Return the (x, y) coordinate for the center point of the cell that contains the specified text.  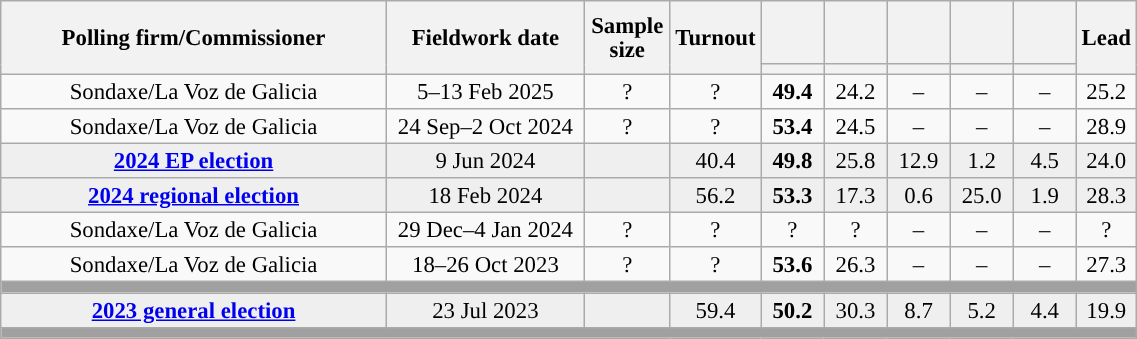
4.5 (1044, 162)
59.4 (716, 310)
19.9 (1106, 310)
4.4 (1044, 310)
25.2 (1106, 92)
2024 EP election (194, 162)
24 Sep–2 Oct 2024 (485, 126)
26.3 (856, 266)
5–13 Feb 2025 (485, 92)
24.0 (1106, 162)
18 Feb 2024 (485, 196)
1.9 (1044, 196)
Lead (1106, 38)
25.8 (856, 162)
18–26 Oct 2023 (485, 266)
0.6 (918, 196)
30.3 (856, 310)
53.4 (792, 126)
Polling firm/Commissioner (194, 38)
17.3 (856, 196)
53.6 (792, 266)
49.4 (792, 92)
24.2 (856, 92)
49.8 (792, 162)
1.2 (982, 162)
56.2 (716, 196)
8.7 (918, 310)
2023 general election (194, 310)
50.2 (792, 310)
5.2 (982, 310)
24.5 (856, 126)
Sample size (627, 38)
Turnout (716, 38)
53.3 (792, 196)
40.4 (716, 162)
29 Dec–4 Jan 2024 (485, 230)
28.3 (1106, 196)
Fieldwork date (485, 38)
12.9 (918, 162)
25.0 (982, 196)
28.9 (1106, 126)
23 Jul 2023 (485, 310)
9 Jun 2024 (485, 162)
2024 regional election (194, 196)
27.3 (1106, 266)
